Identify which cell holds the provided text, then report its [x, y] central coordinate. 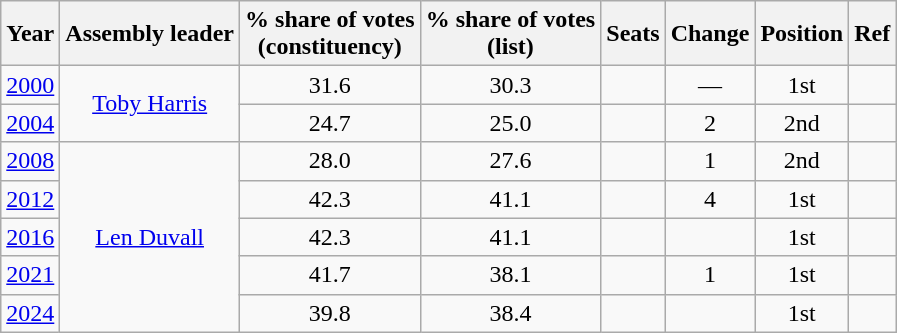
2012 [30, 199]
31.6 [330, 85]
2004 [30, 123]
Position [802, 34]
2008 [30, 161]
4 [710, 199]
2 [710, 123]
— [710, 85]
41.7 [330, 275]
Assembly leader [150, 34]
2021 [30, 275]
38.1 [510, 275]
38.4 [510, 313]
24.7 [330, 123]
Change [710, 34]
25.0 [510, 123]
Ref [872, 34]
Seats [633, 34]
28.0 [330, 161]
Len Duvall [150, 237]
% share of votes(constituency) [330, 34]
30.3 [510, 85]
39.8 [330, 313]
2024 [30, 313]
2000 [30, 85]
Year [30, 34]
27.6 [510, 161]
2016 [30, 237]
Toby Harris [150, 104]
% share of votes(list) [510, 34]
